Output the [x, y] coordinate of the center of the cell containing the given text.  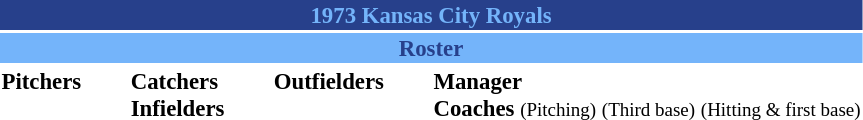
Roster [431, 48]
1973 Kansas City Royals [431, 15]
